For the text-containing cell, return its midpoint in (X, Y) coordinate format. 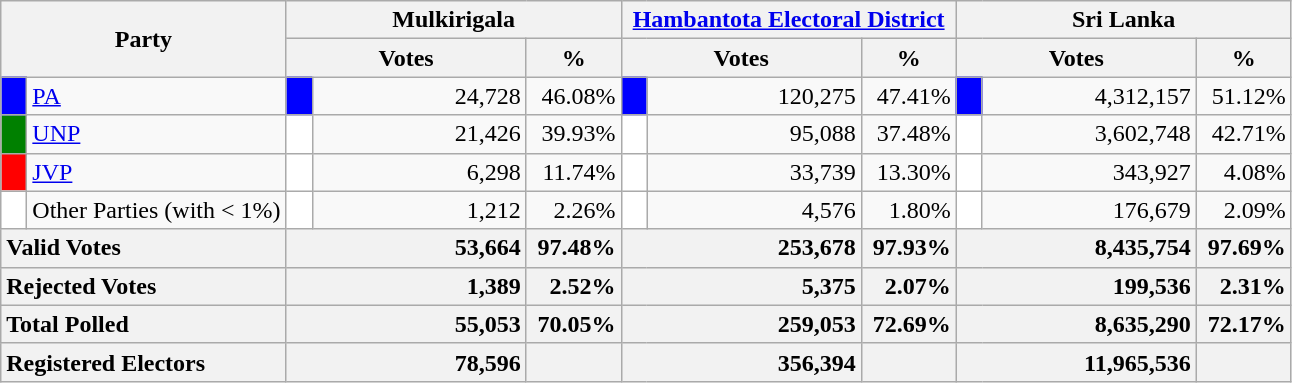
4,576 (754, 210)
78,596 (406, 362)
253,678 (741, 248)
2.07% (908, 286)
8,635,290 (1076, 324)
95,088 (754, 134)
Hambantota Electoral District (788, 20)
39.93% (574, 134)
4,312,157 (1089, 96)
21,426 (419, 134)
Total Polled (144, 324)
4.08% (1244, 172)
47.41% (908, 96)
UNP (156, 134)
1.80% (908, 210)
Mulkirigala (454, 20)
Other Parties (with < 1%) (156, 210)
2.09% (1244, 210)
72.69% (908, 324)
3,602,748 (1089, 134)
53,664 (406, 248)
42.71% (1244, 134)
97.93% (908, 248)
PA (156, 96)
33,739 (754, 172)
11.74% (574, 172)
1,212 (419, 210)
11,965,536 (1076, 362)
37.48% (908, 134)
5,375 (741, 286)
24,728 (419, 96)
51.12% (1244, 96)
343,927 (1089, 172)
55,053 (406, 324)
97.69% (1244, 248)
259,053 (741, 324)
199,536 (1076, 286)
Registered Electors (144, 362)
72.17% (1244, 324)
2.31% (1244, 286)
13.30% (908, 172)
JVP (156, 172)
Rejected Votes (144, 286)
356,394 (741, 362)
2.52% (574, 286)
6,298 (419, 172)
97.48% (574, 248)
8,435,754 (1076, 248)
2.26% (574, 210)
120,275 (754, 96)
Sri Lanka (1124, 20)
Valid Votes (144, 248)
Party (144, 39)
46.08% (574, 96)
70.05% (574, 324)
176,679 (1089, 210)
1,389 (406, 286)
